For the text-containing cell, return its midpoint in (X, Y) coordinate format. 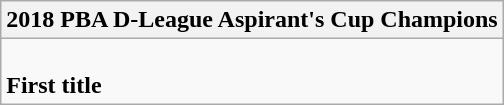
2018 PBA D-League Aspirant's Cup Champions (252, 20)
First title (252, 72)
